Return the [X, Y] coordinate for the center point of the cell that contains the specified text.  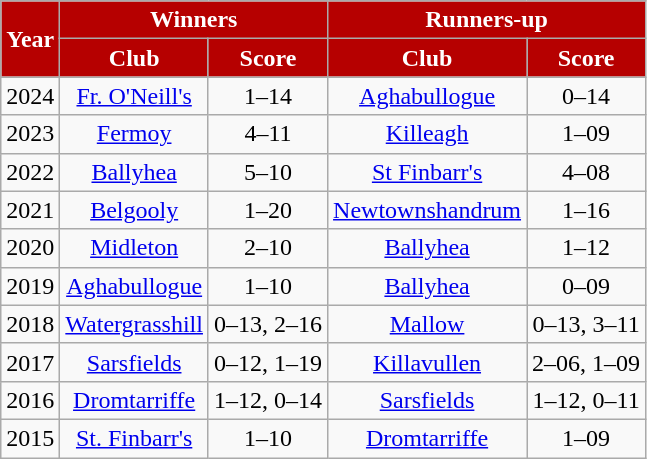
2020 [30, 248]
1–12, 0–11 [586, 400]
4–11 [268, 134]
Year [30, 39]
Fr. O'Neill's [134, 96]
0–13, 3–11 [586, 324]
2023 [30, 134]
1–12 [586, 248]
Mallow [428, 324]
2019 [30, 286]
Winners [194, 20]
1–16 [586, 210]
1–20 [268, 210]
St Finbarr's [428, 172]
2017 [30, 362]
2–10 [268, 248]
0–14 [586, 96]
5–10 [268, 172]
Killeagh [428, 134]
Killavullen [428, 362]
2–06, 1–09 [586, 362]
2021 [30, 210]
St. Finbarr's [134, 438]
4–08 [586, 172]
1–12, 0–14 [268, 400]
Midleton [134, 248]
0–12, 1–19 [268, 362]
0–13, 2–16 [268, 324]
2015 [30, 438]
Runners-up [487, 20]
Watergrasshill [134, 324]
2016 [30, 400]
Fermoy [134, 134]
2022 [30, 172]
1–14 [268, 96]
Newtownshandrum [428, 210]
0–09 [586, 286]
Belgooly [134, 210]
2024 [30, 96]
2018 [30, 324]
